From the cell containing the given text, extract its center point as (x, y) coordinate. 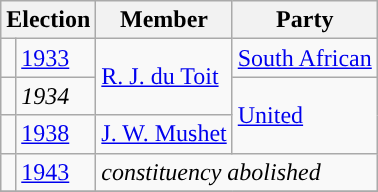
R. J. du Toit (164, 77)
Election (48, 20)
South African (304, 58)
J. W. Mushet (164, 134)
constituency abolished (236, 172)
United (304, 115)
1934 (56, 96)
Party (304, 20)
1938 (56, 134)
Member (164, 20)
1943 (56, 172)
1933 (56, 58)
